Output the [x, y] coordinate of the center of the cell containing the given text.  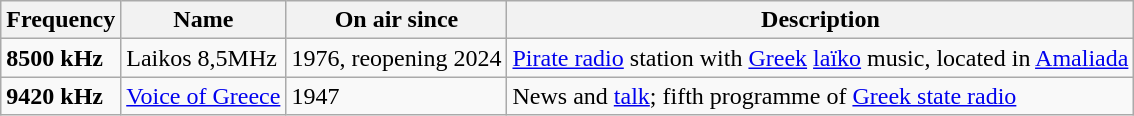
9420 kHz [61, 96]
Name [204, 20]
8500 kHz [61, 58]
Laikos 8,5MHz [204, 58]
News and talk; fifth programme of Greek state radio [820, 96]
On air since [396, 20]
1947 [396, 96]
Frequency [61, 20]
Pirate radio station with Greek laïko music, located in Amaliada [820, 58]
Description [820, 20]
1976, reopening 2024 [396, 58]
Voice of Greece [204, 96]
